Determine the (x, y) coordinate at the center of the cell enclosing the given text.  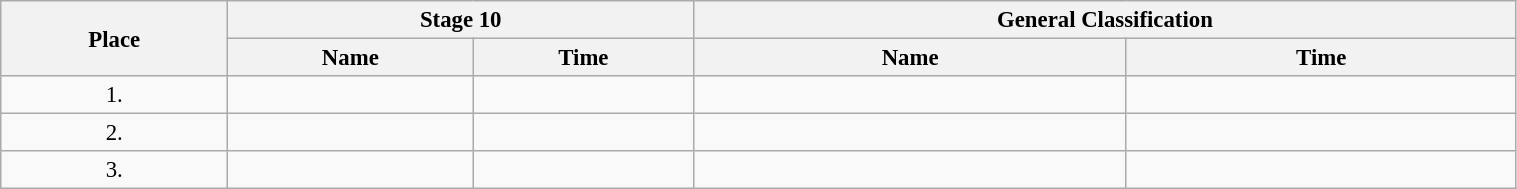
Place (114, 38)
1. (114, 95)
General Classification (1105, 20)
Stage 10 (461, 20)
3. (114, 170)
2. (114, 133)
